Output the [x, y] coordinate of the center of the cell containing the given text.  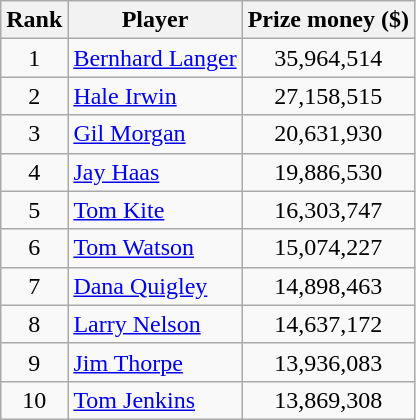
Jim Thorpe [155, 362]
Larry Nelson [155, 324]
16,303,747 [328, 210]
13,936,083 [328, 362]
13,869,308 [328, 400]
4 [34, 172]
20,631,930 [328, 134]
14,898,463 [328, 286]
Dana Quigley [155, 286]
Player [155, 20]
6 [34, 248]
Bernhard Langer [155, 58]
Rank [34, 20]
19,886,530 [328, 172]
8 [34, 324]
1 [34, 58]
Tom Watson [155, 248]
Tom Jenkins [155, 400]
10 [34, 400]
5 [34, 210]
Gil Morgan [155, 134]
7 [34, 286]
3 [34, 134]
Hale Irwin [155, 96]
2 [34, 96]
Prize money ($) [328, 20]
Jay Haas [155, 172]
Tom Kite [155, 210]
14,637,172 [328, 324]
9 [34, 362]
27,158,515 [328, 96]
35,964,514 [328, 58]
15,074,227 [328, 248]
